Output the (X, Y) coordinate of the center of the cell containing the given text.  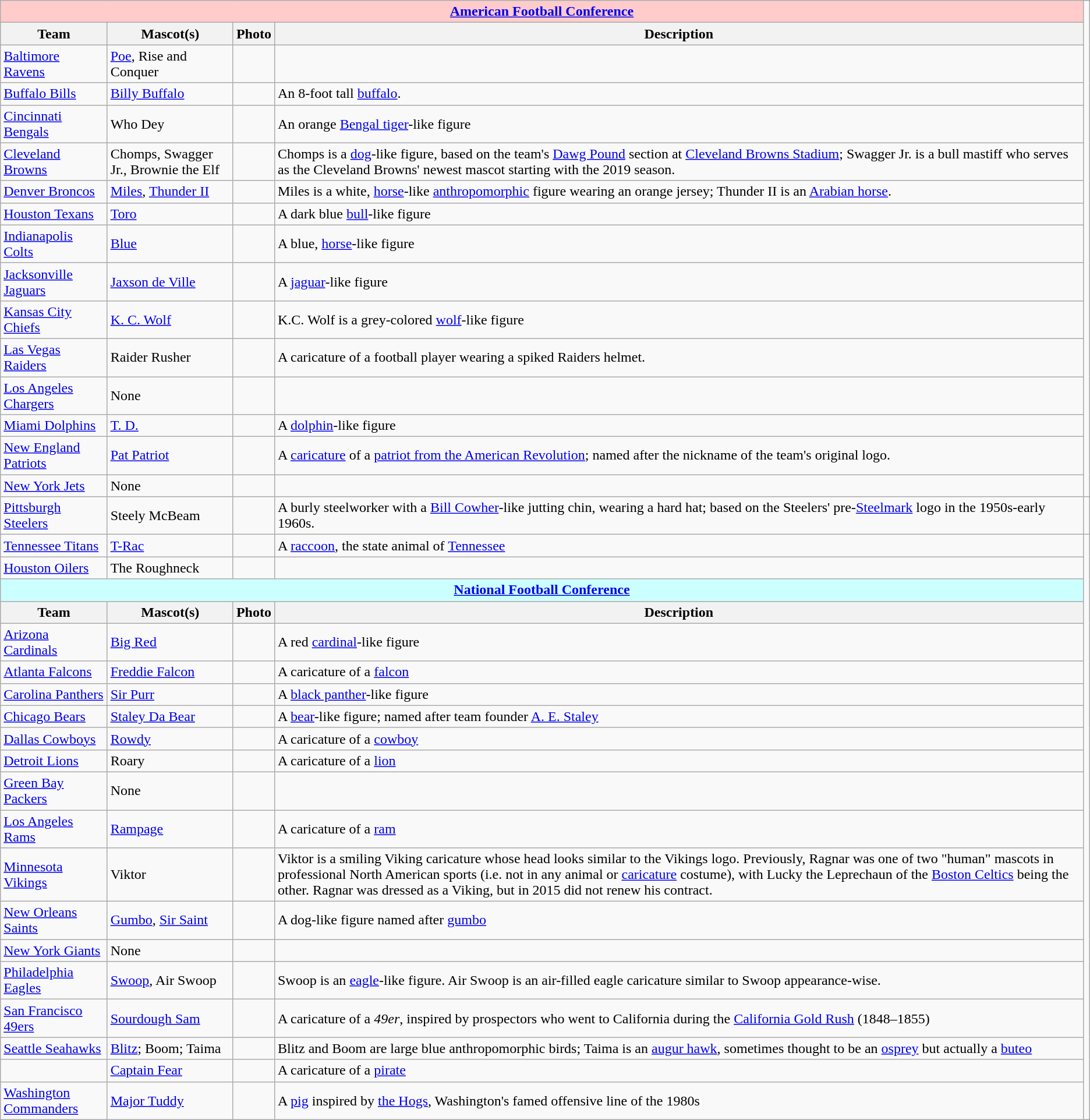
Pat Patriot (170, 455)
Philadelphia Eagles (54, 981)
San Francisco 49ers (54, 1018)
A caricature of a patriot from the American Revolution; named after the nickname of the team's original logo. (679, 455)
A raccoon, the state animal of Tennessee (679, 546)
Kansas City Chiefs (54, 319)
Buffalo Bills (54, 94)
An orange Bengal tiger-like figure (679, 123)
Rowdy (170, 739)
Atlanta Falcons (54, 672)
Roary (170, 761)
Who Dey (170, 123)
Las Vegas Raiders (54, 358)
Steely McBeam (170, 516)
A caricature of a 49er, inspired by prospectors who went to California during the California Gold Rush (1848–1855) (679, 1018)
T-Rac (170, 546)
A burly steelworker with a Bill Cowher-like jutting chin, wearing a hard hat; based on the Steelers' pre-Steelmark logo in the 1950s-early 1960s. (679, 516)
K. C. Wolf (170, 319)
New England Patriots (54, 455)
Jacksonville Jaguars (54, 282)
The Roughneck (170, 568)
Major Tuddy (170, 1101)
A dolphin-like figure (679, 426)
A caricature of a falcon (679, 672)
Raider Rusher (170, 358)
Los Angeles Chargers (54, 395)
A black panther-like figure (679, 694)
Denver Broncos (54, 192)
Toro (170, 214)
Rampage (170, 828)
Miles, Thunder II (170, 192)
Viktor (170, 875)
Staley Da Bear (170, 716)
Gumbo, Sir Saint (170, 920)
An 8-foot tall buffalo. (679, 94)
Dallas Cowboys (54, 739)
Captain Fear (170, 1070)
T. D. (170, 426)
A bear-like figure; named after team founder A. E. Staley (679, 716)
New York Giants (54, 951)
National Football Conference (542, 590)
Indianapolis Colts (54, 243)
A red cardinal-like figure (679, 642)
A dark blue bull-like figure (679, 214)
Billy Buffalo (170, 94)
Washington Commanders (54, 1101)
Blitz; Boom; Taima (170, 1048)
Miles is a white, horse-like anthropomorphic figure wearing an orange jersey; Thunder II is an Arabian horse. (679, 192)
New Orleans Saints (54, 920)
A caricature of a lion (679, 761)
Chicago Bears (54, 716)
A jaguar-like figure (679, 282)
Detroit Lions (54, 761)
Arizona Cardinals (54, 642)
Swoop, Air Swoop (170, 981)
Cleveland Browns (54, 162)
Cincinnati Bengals (54, 123)
Blitz and Boom are large blue anthropomorphic birds; Taima is an augur hawk, sometimes thought to be an osprey but actually a buteo (679, 1048)
Houston Texans (54, 214)
Green Bay Packers (54, 791)
American Football Conference (542, 12)
Houston Oilers (54, 568)
A caricature of a ram (679, 828)
A pig inspired by the Hogs, Washington's famed offensive line of the 1980s (679, 1101)
Minnesota Vikings (54, 875)
Pittsburgh Steelers (54, 516)
Freddie Falcon (170, 672)
Los Angeles Rams (54, 828)
A blue, horse-like figure (679, 243)
New York Jets (54, 486)
Baltimore Ravens (54, 64)
A dog-like figure named after gumbo (679, 920)
Chomps, Swagger Jr., Brownie the Elf (170, 162)
A caricature of a football player wearing a spiked Raiders helmet. (679, 358)
K.C. Wolf is a grey-colored wolf-like figure (679, 319)
Carolina Panthers (54, 694)
Sourdough Sam (170, 1018)
Tennessee Titans (54, 546)
A caricature of a pirate (679, 1070)
Poe, Rise and Conquer (170, 64)
A caricature of a cowboy (679, 739)
Swoop is an eagle-like figure. Air Swoop is an air-filled eagle caricature similar to Swoop appearance-wise. (679, 981)
Big Red (170, 642)
Blue (170, 243)
Miami Dolphins (54, 426)
Sir Purr (170, 694)
Jaxson de Ville (170, 282)
Seattle Seahawks (54, 1048)
